Scan for the cell matching the given text and deliver its [x, y] coordinate at center. 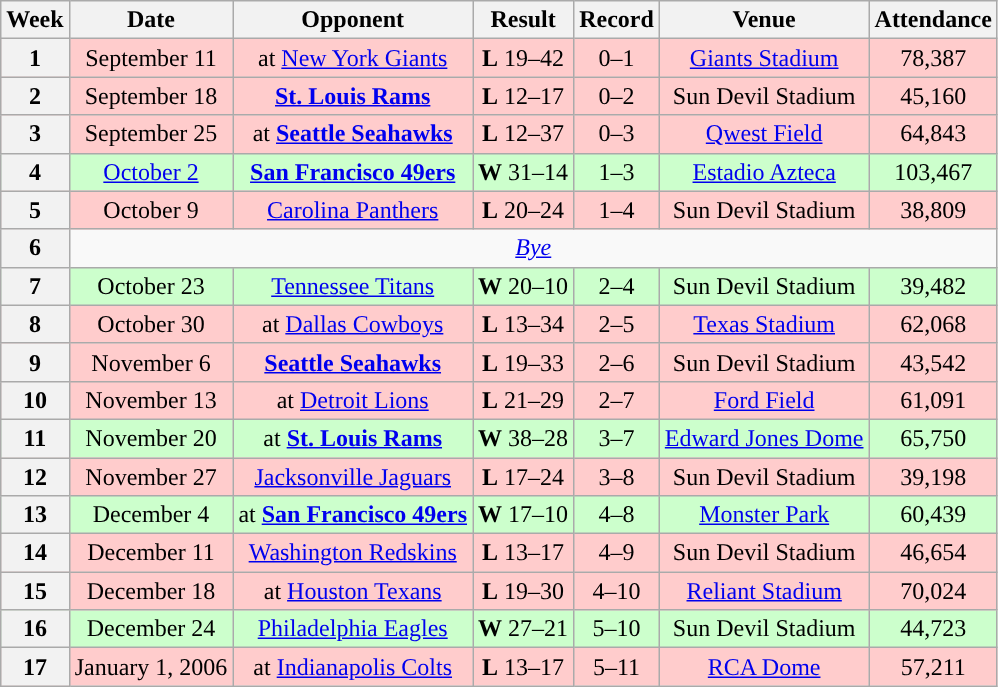
103,467 [933, 172]
W 17–10 [524, 515]
5–11 [617, 667]
3–8 [617, 477]
L 20–24 [524, 210]
at Seattle Seahawks [353, 134]
November 6 [151, 362]
Week [35, 20]
3 [35, 134]
3–7 [617, 438]
7 [35, 286]
1 [35, 58]
5 [35, 210]
L 19–33 [524, 362]
Bye [533, 248]
Carolina Panthers [353, 210]
11 [35, 438]
0–2 [617, 96]
November 20 [151, 438]
Giants Stadium [764, 58]
St. Louis Rams [353, 96]
70,024 [933, 591]
Venue [764, 20]
Ford Field [764, 400]
4–8 [617, 515]
43,542 [933, 362]
60,439 [933, 515]
1–4 [617, 210]
Date [151, 20]
Texas Stadium [764, 324]
L 13–34 [524, 324]
San Francisco 49ers [353, 172]
0–1 [617, 58]
W 27–21 [524, 629]
at Detroit Lions [353, 400]
L 19–30 [524, 591]
L 21–29 [524, 400]
Philadelphia Eagles [353, 629]
W 31–14 [524, 172]
Seattle Seahawks [353, 362]
39,198 [933, 477]
4 [35, 172]
16 [35, 629]
Washington Redskins [353, 553]
Estadio Azteca [764, 172]
L 19–42 [524, 58]
L 12–17 [524, 96]
October 23 [151, 286]
17 [35, 667]
44,723 [933, 629]
2–5 [617, 324]
at Houston Texans [353, 591]
Reliant Stadium [764, 591]
1–3 [617, 172]
at San Francisco 49ers [353, 515]
September 18 [151, 96]
September 25 [151, 134]
October 2 [151, 172]
45,160 [933, 96]
14 [35, 553]
46,654 [933, 553]
61,091 [933, 400]
2–4 [617, 286]
at Indianapolis Colts [353, 667]
L 17–24 [524, 477]
0–3 [617, 134]
December 11 [151, 553]
6 [35, 248]
8 [35, 324]
2–6 [617, 362]
Monster Park [764, 515]
65,750 [933, 438]
5–10 [617, 629]
62,068 [933, 324]
Qwest Field [764, 134]
Tennessee Titans [353, 286]
2–7 [617, 400]
9 [35, 362]
Opponent [353, 20]
Jacksonville Jaguars [353, 477]
December 24 [151, 629]
December 4 [151, 515]
39,482 [933, 286]
12 [35, 477]
2 [35, 96]
November 13 [151, 400]
4–9 [617, 553]
Result [524, 20]
RCA Dome [764, 667]
W 20–10 [524, 286]
September 11 [151, 58]
October 30 [151, 324]
at St. Louis Rams [353, 438]
January 1, 2006 [151, 667]
W 38–28 [524, 438]
64,843 [933, 134]
4–10 [617, 591]
at New York Giants [353, 58]
Record [617, 20]
December 18 [151, 591]
at Dallas Cowboys [353, 324]
10 [35, 400]
Attendance [933, 20]
57,211 [933, 667]
15 [35, 591]
October 9 [151, 210]
38,809 [933, 210]
78,387 [933, 58]
13 [35, 515]
L 12–37 [524, 134]
Edward Jones Dome [764, 438]
November 27 [151, 477]
